Identify which cell holds the provided text, then report its (x, y) central coordinate. 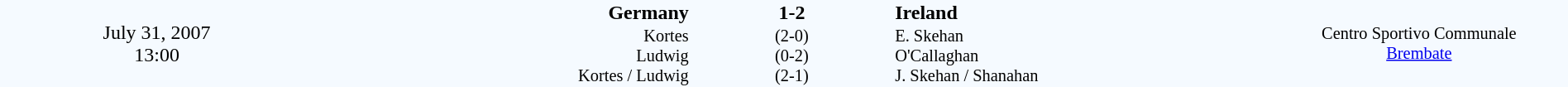
KortesLudwigKortes / Ludwig (501, 56)
Centro Sportivo CommunaleBrembate (1419, 43)
E. SkehanO'CallaghanJ. Skehan / Shanahan (1082, 56)
Germany (501, 12)
Ireland (1082, 12)
July 31, 200713:00 (157, 43)
1-2 (791, 12)
(2-0)(0-2)(2-1) (791, 56)
